Determine the [X, Y] coordinate at the center of the cell enclosing the given text.  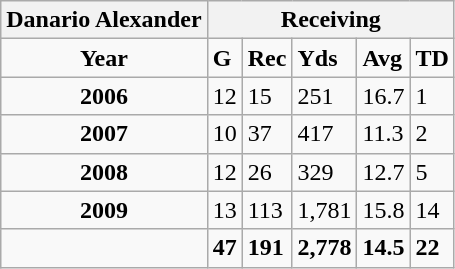
1 [432, 96]
5 [432, 172]
14 [432, 210]
113 [267, 210]
Receiving [330, 20]
2007 [104, 134]
Rec [267, 58]
1,781 [324, 210]
Year [104, 58]
13 [224, 210]
22 [432, 248]
Avg [384, 58]
329 [324, 172]
191 [267, 248]
26 [267, 172]
2,778 [324, 248]
Danario Alexander [104, 20]
11.3 [384, 134]
15 [267, 96]
G [224, 58]
2 [432, 134]
2008 [104, 172]
12.7 [384, 172]
417 [324, 134]
37 [267, 134]
2009 [104, 210]
251 [324, 96]
16.7 [384, 96]
10 [224, 134]
15.8 [384, 210]
14.5 [384, 248]
47 [224, 248]
Yds [324, 58]
2006 [104, 96]
TD [432, 58]
